For the text-containing cell, return its midpoint in (x, y) coordinate format. 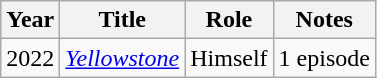
Year (30, 20)
Himself (229, 58)
Notes (324, 20)
2022 (30, 58)
Role (229, 20)
Title (122, 20)
1 episode (324, 58)
Yellowstone (122, 58)
